Search for the cell housing the specified text and yield its [x, y] center coordinate. 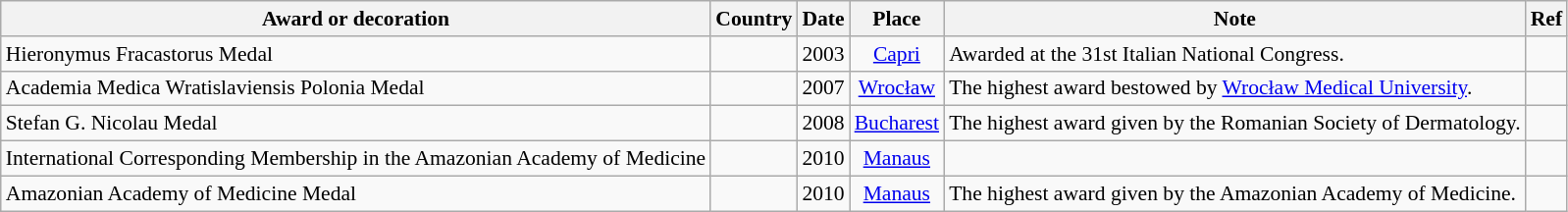
Note [1234, 19]
Ref [1546, 19]
Place [897, 19]
Date [822, 19]
Award or decoration [355, 19]
Stefan G. Nicolau Medal [355, 124]
Hieronymus Fracastorus Medal [355, 54]
Bucharest [897, 124]
Capri [897, 54]
Amazonian Academy of Medicine Medal [355, 193]
The highest award given by the Amazonian Academy of Medicine. [1234, 193]
Awarded at the 31st Italian National Congress. [1234, 54]
The highest award given by the Romanian Society of Dermatology. [1234, 124]
International Corresponding Membership in the Amazonian Academy of Medicine [355, 159]
Country [754, 19]
2007 [822, 88]
Wrocław [897, 88]
Academia Medica Wratislaviensis Polonia Medal [355, 88]
2008 [822, 124]
The highest award bestowed by Wrocław Medical University. [1234, 88]
2003 [822, 54]
